Locate the cell with the specified text and output its (X, Y) center coordinate. 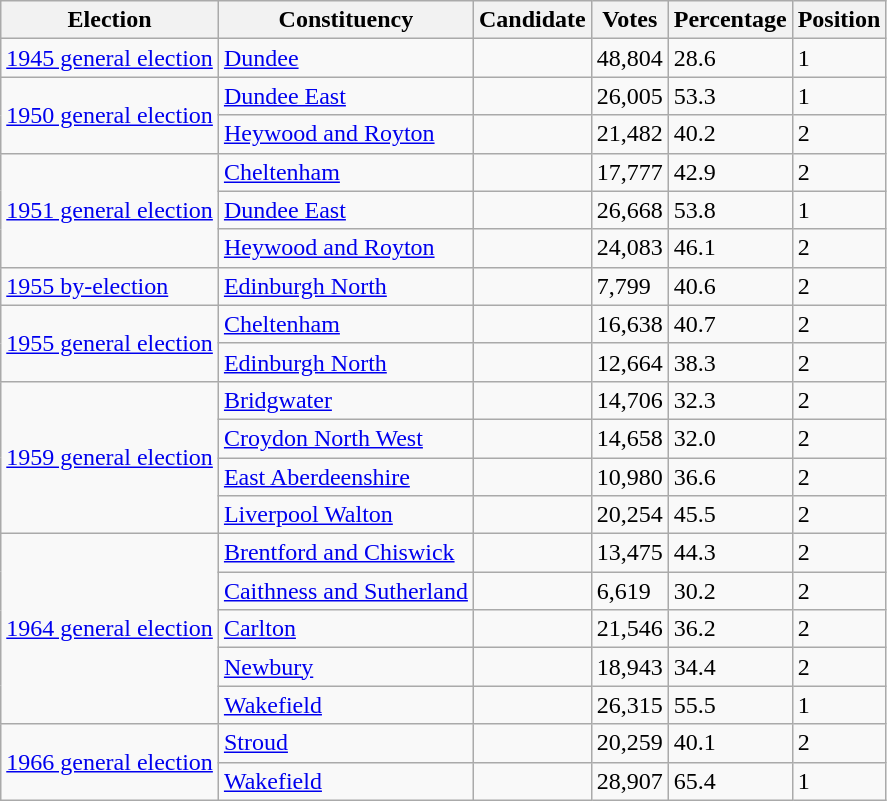
26,315 (630, 705)
Votes (630, 20)
Bridgwater (346, 400)
53.8 (730, 210)
36.6 (730, 477)
14,706 (630, 400)
32.0 (730, 438)
42.9 (730, 172)
55.5 (730, 705)
10,980 (630, 477)
40.1 (730, 743)
13,475 (630, 553)
20,259 (630, 743)
Carlton (346, 629)
Liverpool Walton (346, 515)
Brentford and Chiswick (346, 553)
1966 general election (110, 762)
45.5 (730, 515)
Percentage (730, 20)
7,799 (630, 286)
1945 general election (110, 58)
44.3 (730, 553)
Election (110, 20)
Dundee (346, 58)
Constituency (346, 20)
28,907 (630, 781)
26,005 (630, 96)
Croydon North West (346, 438)
38.3 (730, 362)
Position (839, 20)
24,083 (630, 248)
34.4 (730, 667)
36.2 (730, 629)
32.3 (730, 400)
East Aberdeenshire (346, 477)
1950 general election (110, 115)
40.2 (730, 134)
Caithness and Sutherland (346, 591)
18,943 (630, 667)
30.2 (730, 591)
48,804 (630, 58)
1955 general election (110, 343)
65.4 (730, 781)
14,658 (630, 438)
40.6 (730, 286)
1964 general election (110, 629)
28.6 (730, 58)
21,546 (630, 629)
12,664 (630, 362)
26,668 (630, 210)
Stroud (346, 743)
1959 general election (110, 457)
16,638 (630, 324)
Newbury (346, 667)
6,619 (630, 591)
1955 by-election (110, 286)
40.7 (730, 324)
1951 general election (110, 210)
53.3 (730, 96)
46.1 (730, 248)
20,254 (630, 515)
Candidate (532, 20)
21,482 (630, 134)
17,777 (630, 172)
